From the cell containing the given text, extract its center point as [X, Y] coordinate. 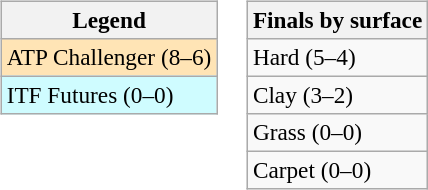
Clay (3–2) [337, 95]
Carpet (0–0) [337, 171]
Legend [108, 20]
Hard (5–4) [337, 57]
ITF Futures (0–0) [108, 95]
Finals by surface [337, 20]
ATP Challenger (8–6) [108, 57]
Grass (0–0) [337, 133]
